Identify which cell holds the provided text, then report its [x, y] central coordinate. 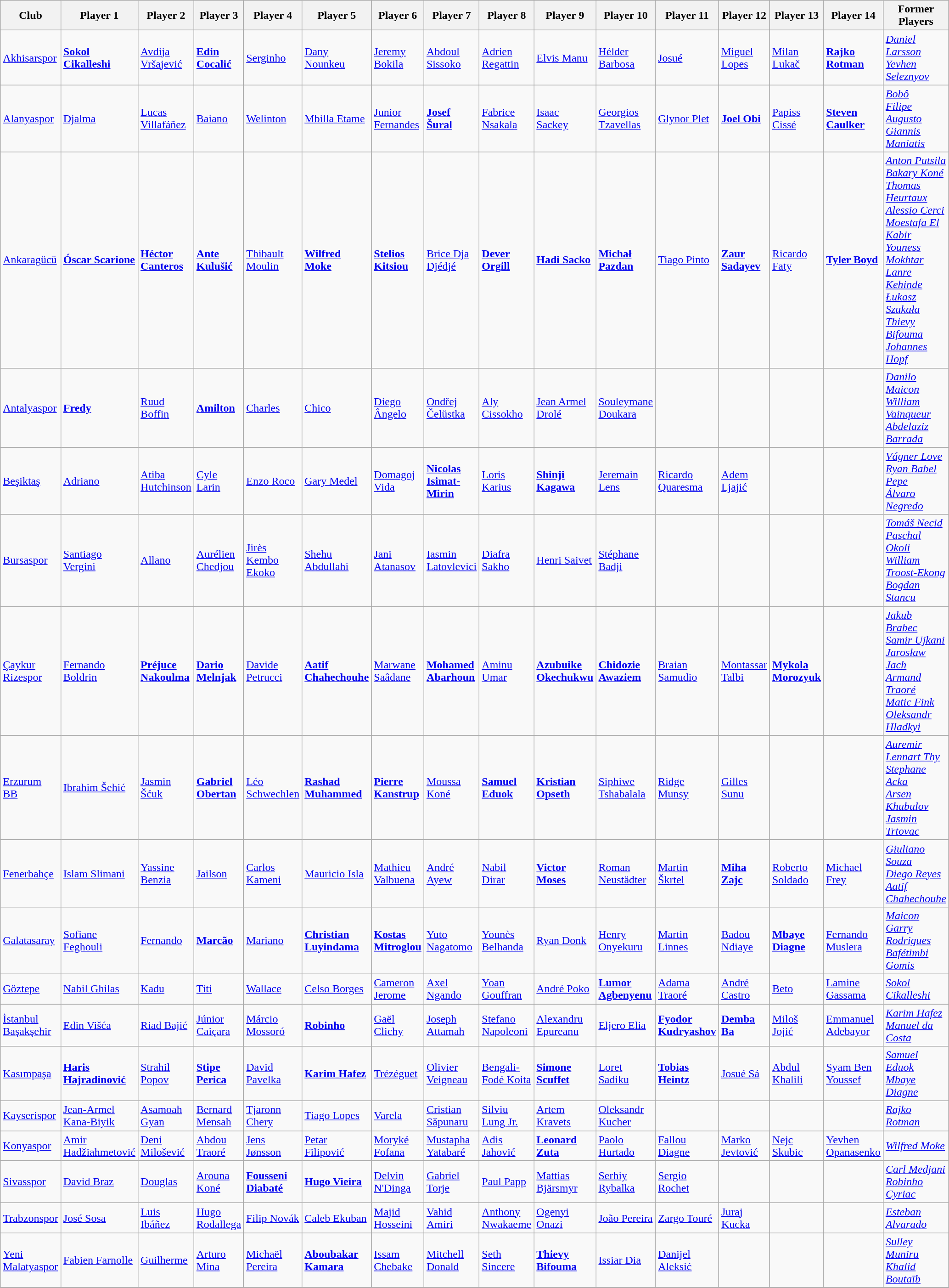
Shinji Kagawa [565, 481]
Stipe Perica [219, 1074]
Carl Medjani Robinho Cyriac [915, 1182]
André Poko [565, 989]
Ridge Munsy [687, 787]
Fernando Muslera [854, 940]
Roberto Soldado [796, 873]
Islam Slimani [99, 873]
Domagoj Vida [398, 481]
Gary Medel [337, 481]
Fernando Boldrin [99, 671]
Player 14 [854, 16]
İstanbul Başakşehir [31, 1025]
Juraj Kucka [744, 1218]
Issam Chebake [398, 1260]
Adrien Regattin [507, 58]
Danilo Maicon William Vainqueur Abdelaziz Barrada [915, 408]
Diafra Sakho [507, 560]
Emmanuel Adebayor [854, 1025]
Mustapha Yatabaré [451, 1146]
Ibrahim Šehić [99, 787]
Mykola Morozyuk [796, 671]
Lucas Villafáñez [166, 119]
Player 13 [796, 16]
Nicolas Isimat-Mirin [451, 481]
Victor Moses [565, 873]
Josef Šural [451, 119]
Fredy [99, 408]
Erzurum BB [31, 787]
Léo Schwechlen [273, 787]
Kostas Mitroglou [398, 940]
Jirès Kembo Ekoko [273, 560]
Préjuce Nakoulma [166, 671]
João Pereira [626, 1218]
Djalma [99, 119]
Jailson [219, 873]
Bengali-Fodé Koita [507, 1074]
Aboubakar Kamara [337, 1260]
Player 4 [273, 16]
Mariano [273, 940]
Arturo Mina [219, 1260]
Abdul Khalili [796, 1074]
Adama Traoré [687, 989]
Varela [398, 1116]
Giuliano Souza Diego Reyes Aatif Chahechouhe [915, 873]
Júnior Caiçara [219, 1025]
Younès Belhanda [507, 940]
Tjaronn Chery [273, 1116]
Héctor Canteros [166, 260]
Shehu Abdullahi [337, 560]
Deni Milošević [166, 1146]
Arouna Koné [219, 1182]
Zaur Sadayev [744, 260]
José Sosa [99, 1218]
Baiano [219, 119]
Miha Zajc [744, 873]
Karim Hafez [337, 1074]
Chidozie Awaziem [626, 671]
Douglas [166, 1182]
Hugo Rodallega [219, 1218]
Aminu Umar [507, 671]
Montassar Talbi [744, 671]
Papiss Cissé [796, 119]
Nabil Ghilas [99, 989]
Samuel Eduok [507, 787]
Vágner Love Ryan Babel Pepe Álvaro Negredo [915, 481]
Fousseni Diabaté [273, 1182]
Cyle Larin [219, 481]
Joel Obi [744, 119]
Ricardo Quaresma [687, 481]
Guilherme [166, 1260]
Dario Melnjak [219, 671]
Mohamed Abarhoun [451, 671]
Dever Orgill [507, 260]
Oleksandr Kucher [626, 1116]
Fallou Diagne [687, 1146]
Olivier Veigneau [451, 1074]
Anton Putsila Bakary Koné Thomas Heurtaux Alessio Cerci Moestafa El Kabir Youness Mokhtar Lanre Kehinde Łukasz Szukała Thievy Bifouma Johannes Hopf [915, 260]
Sivasspor [31, 1182]
Player 2 [166, 16]
Mauricio Isla [337, 873]
Pierre Kanstrup [398, 787]
Auremir Lennart Thy Stephane Acka Arsen Khubulov Jasmin Trtovac [915, 787]
Adriano [99, 481]
Antalyaspor [31, 408]
Hadi Sacko [565, 260]
Tomáš Necid Paschal Okoli William Troost-Ekong Bogdan Stancu [915, 560]
Yevhen Opanasenko [854, 1146]
Stéphane Badji [626, 560]
Bernard Mensah [219, 1116]
Beşiktaş [31, 481]
Davide Petrucci [273, 671]
Ante Kulušić [219, 260]
Braian Samudio [687, 671]
Thievy Bifouma [565, 1260]
Former Players [915, 16]
Nejc Skubic [796, 1146]
Daniel Larsson Yevhen Seleznyov [915, 58]
Issiar Dia [626, 1260]
Badou Ndiaye [744, 940]
Iasmin Latovlevici [451, 560]
Demba Ba [744, 1025]
Trézéguet [398, 1074]
Lamine Gassama [854, 989]
Tiago Pinto [687, 260]
Welinton [273, 119]
Diego Ângelo [398, 408]
Christian Luyindama [337, 940]
Beto [796, 989]
Dany Nounkeu [337, 58]
Caleb Ekuban [337, 1218]
Amir Hadžiahmetović [99, 1146]
Mitchell Donald [451, 1260]
Sergio Rochet [687, 1182]
Enzo Roco [273, 481]
Santiago Vergini [99, 560]
Wallace [273, 989]
Abdoul Sissoko [451, 58]
Ruud Boffin [166, 408]
Gabriel Torje [451, 1182]
Abdou Traoré [219, 1146]
Aurélien Chedjou [219, 560]
André Ayew [451, 873]
Kayserispor [31, 1116]
Mattias Bjärsmyr [565, 1182]
Luis Ibáñez [166, 1218]
Delvin N'Dinga [398, 1182]
Esteban Alvarado [915, 1218]
Azubuike Okechukwu [565, 671]
Marcão [219, 940]
Samuel Eduok Mbaye Diagne [915, 1074]
Sofiane Feghouli [99, 940]
Haris Hajradinović [99, 1074]
Player 9 [565, 16]
Mbilla Etame [337, 119]
Paolo Hurtado [626, 1146]
Tyler Boyd [854, 260]
David Pavelka [273, 1074]
Stelios Kitsiou [398, 260]
Miloš Jojić [796, 1025]
Syam Ben Youssef [854, 1074]
Lumor Agbenyenu [626, 989]
Tiago Lopes [337, 1116]
Allano [166, 560]
Mathieu Valbuena [398, 873]
Filip Novák [273, 1218]
Milan Lukač [796, 58]
Kadu [166, 989]
Kristian Opseth [565, 787]
Sulley Muniru Khalid Boutaïb [915, 1260]
Karim Hafez Manuel da Costa [915, 1025]
Michael Frey [854, 873]
Petar Filipović [337, 1146]
Serhiy Rybalka [626, 1182]
Jasmin Šćuk [166, 787]
Nabil Dirar [507, 873]
Fabien Farnolle [99, 1260]
Joseph Attamah [451, 1025]
Brice Dja Djédjé [451, 260]
Anthony Nwakaeme [507, 1218]
Danijel Aleksić [687, 1260]
Josué [687, 58]
Ricardo Faty [796, 260]
Konyaspor [31, 1146]
Yuto Nagatomo [451, 940]
Player 1 [99, 16]
Martin Linnes [687, 940]
Miguel Lopes [744, 58]
Bobô Filipe Augusto Giannis Maniatis [915, 119]
Ogenyi Onazi [565, 1218]
Fernando [166, 940]
Fyodor Kudryashov [687, 1025]
Club [31, 16]
Elvis Manu [565, 58]
Edin Višća [99, 1025]
Hugo Vieira [337, 1182]
Player 8 [507, 16]
Tobias Heintz [687, 1074]
Henri Saivet [565, 560]
Atiba Hutchinson [166, 481]
Edin Cocalić [219, 58]
Souleymane Doukara [626, 408]
Player 7 [451, 16]
David Braz [99, 1182]
Jean-Armel Kana-Biyik [99, 1116]
Axel Ngando [451, 989]
Aly Cissokho [507, 408]
Márcio Mossoró [273, 1025]
Alexandru Epureanu [565, 1025]
Óscar Scarione [99, 260]
Fenerbahçe [31, 873]
Gaël Clichy [398, 1025]
Jakub Brabec Samir Ujkani Jarosław Jach Armand Traoré Matic Fink Oleksandr Hladkyi [915, 671]
Josué Sá [744, 1074]
Gilles Sunu [744, 787]
Cameron Jerome [398, 989]
Jens Jønsson [273, 1146]
Glynor Plet [687, 119]
Yassine Benzia [166, 873]
Jani Atanasov [398, 560]
Asamoah Gyan [166, 1116]
Marwane Saâdane [398, 671]
Vahid Amiri [451, 1218]
Stefano Napoleoni [507, 1025]
Mbaye Diagne [796, 940]
Jeremy Bokila [398, 58]
Ryan Donk [565, 940]
Junior Fernandes [398, 119]
Serginho [273, 58]
Seth Sincere [507, 1260]
Jeremain Lens [626, 481]
Fabrice Nsakala [507, 119]
Loret Sadiku [626, 1074]
Yeni Malatyaspor [31, 1260]
Aatif Chahechouhe [337, 671]
Gabriel Obertan [219, 787]
Player 5 [337, 16]
Simone Scuffet [565, 1074]
Adis Jahović [507, 1146]
Loris Karius [507, 481]
Strahil Popov [166, 1074]
Roman Neustädter [626, 873]
Rashad Muhammed [337, 787]
Jean Armel Drolé [565, 408]
Isaac Sackey [565, 119]
André Castro [744, 989]
Charles [273, 408]
Robinho [337, 1025]
Martin Škrtel [687, 873]
Akhisarspor [31, 58]
Eljero Elia [626, 1025]
Maicon Garry Rodrigues Bafétimbi Gomis [915, 940]
Paul Papp [507, 1182]
Amilton [219, 408]
Player 3 [219, 16]
Titi [219, 989]
Cristian Săpunaru [451, 1116]
Marko Jevtović [744, 1146]
Carlos Kameni [273, 873]
Göztepe [31, 989]
Çaykur Rizespor [31, 671]
Georgios Tzavellas [626, 119]
Siphiwe Tshabalala [626, 787]
Henry Onyekuru [626, 940]
Michaël Pereira [273, 1260]
Steven Caulker [854, 119]
Alanyaspor [31, 119]
Riad Bajić [166, 1025]
Avdija Vršajević [166, 58]
Leonard Zuta [565, 1146]
Zargo Touré [687, 1218]
Player 12 [744, 16]
Kasımpaşa [31, 1074]
Player 10 [626, 16]
Galatasaray [31, 940]
Michał Pazdan [626, 260]
Yoan Gouffran [507, 989]
Celso Borges [337, 989]
Player 6 [398, 16]
Adem Ljajić [744, 481]
Player 11 [687, 16]
Artem Kravets [565, 1116]
Ondřej Čelůstka [451, 408]
Trabzonspor [31, 1218]
Thibault Moulin [273, 260]
Bursaspor [31, 560]
Moussa Koné [451, 787]
Silviu Lung Jr. [507, 1116]
Ankaragücü [31, 260]
Moryké Fofana [398, 1146]
Majid Hosseini [398, 1218]
Hélder Barbosa [626, 58]
Chico [337, 408]
